Scan for the cell matching the given text and deliver its [x, y] coordinate at center. 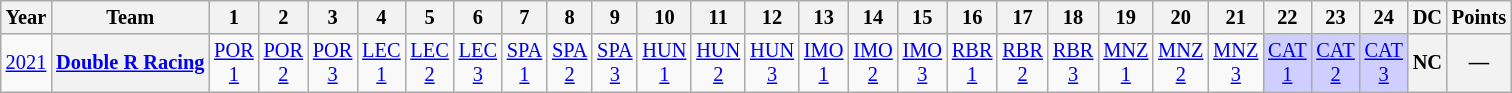
22 [1287, 17]
10 [664, 17]
DC [1428, 17]
5 [429, 17]
24 [1384, 17]
SPA1 [524, 63]
13 [824, 17]
11 [718, 17]
Year [26, 17]
18 [1073, 17]
— [1479, 63]
8 [570, 17]
HUN2 [718, 63]
POR1 [234, 63]
IMO2 [872, 63]
SPA3 [614, 63]
3 [332, 17]
IMO3 [922, 63]
15 [922, 17]
2021 [26, 63]
CAT3 [1384, 63]
2 [284, 17]
HUN3 [772, 63]
Double R Racing [130, 63]
LEC1 [381, 63]
RBR2 [1022, 63]
12 [772, 17]
9 [614, 17]
LEC3 [478, 63]
Team [130, 17]
NC [1428, 63]
LEC2 [429, 63]
16 [972, 17]
4 [381, 17]
7 [524, 17]
20 [1180, 17]
SPA2 [570, 63]
MNZ3 [1236, 63]
HUN1 [664, 63]
MNZ1 [1126, 63]
1 [234, 17]
CAT2 [1335, 63]
CAT1 [1287, 63]
RBR1 [972, 63]
23 [1335, 17]
17 [1022, 17]
14 [872, 17]
RBR3 [1073, 63]
21 [1236, 17]
MNZ2 [1180, 63]
19 [1126, 17]
POR2 [284, 63]
IMO1 [824, 63]
Points [1479, 17]
6 [478, 17]
POR3 [332, 63]
